Search for the cell housing the specified text and yield its [X, Y] center coordinate. 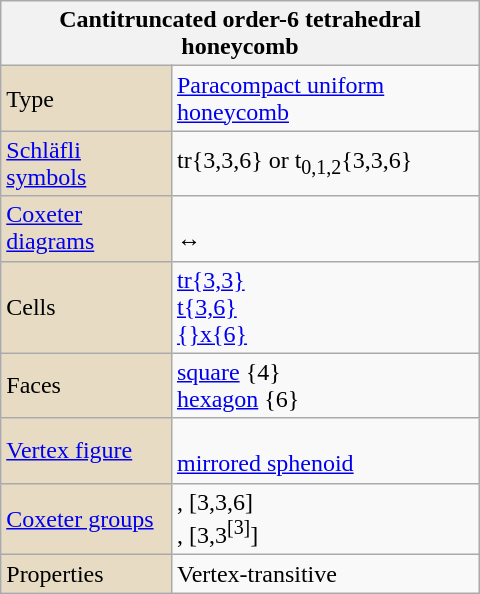
Properties [86, 574]
mirrored sphenoid [325, 450]
Vertex-transitive [325, 574]
, [3,3,6], [3,3[3]] [325, 519]
tr{3,3} t{3,6} {}x{6} [325, 307]
Paracompact uniform honeycomb [325, 98]
Coxeter diagrams [86, 228]
tr{3,3,6} or t0,1,2{3,3,6} [325, 164]
Faces [86, 386]
Vertex figure [86, 450]
Cells [86, 307]
Coxeter groups [86, 519]
Cantitruncated order-6 tetrahedral honeycomb [240, 34]
Type [86, 98]
Schläfli symbols [86, 164]
square {4}hexagon {6} [325, 386]
↔ [325, 228]
